Detect which cell encompasses the target text, then output its [x, y] center coordinate. 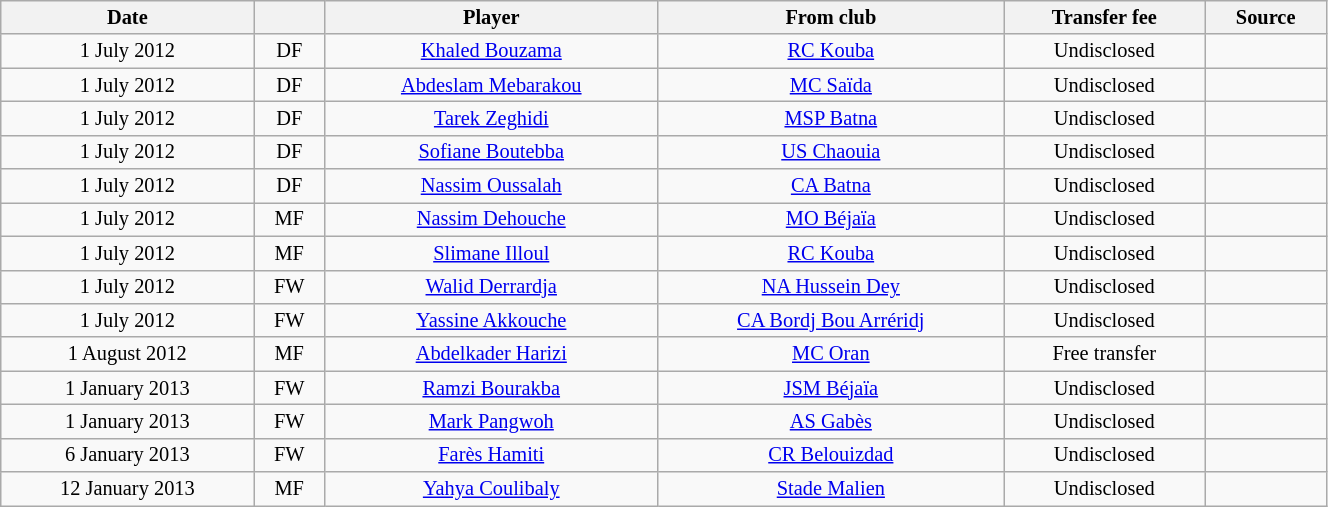
CR Belouizdad [831, 455]
1 August 2012 [128, 354]
Walid Derrardja [491, 287]
Tarek Zeghidi [491, 118]
MSP Batna [831, 118]
Farès Hamiti [491, 455]
Yassine Akkouche [491, 320]
Nassim Dehouche [491, 219]
JSM Béjaïa [831, 388]
US Chaouia [831, 152]
MO Béjaïa [831, 219]
Abdelkader Harizi [491, 354]
Date [128, 17]
CA Bordj Bou Arréridj [831, 320]
Free transfer [1104, 354]
Source [1266, 17]
Nassim Oussalah [491, 186]
Transfer fee [1104, 17]
Ramzi Bourakba [491, 388]
Khaled Bouzama [491, 51]
Abdeslam Mebarakou [491, 85]
6 January 2013 [128, 455]
Mark Pangwoh [491, 421]
MC Oran [831, 354]
NA Hussein Dey [831, 287]
AS Gabès [831, 421]
Sofiane Boutebba [491, 152]
From club [831, 17]
Stade Malien [831, 489]
12 January 2013 [128, 489]
MC Saïda [831, 85]
CA Batna [831, 186]
Player [491, 17]
Yahya Coulibaly [491, 489]
Slimane Illoul [491, 253]
